Extract the [x, y] coordinate from the center of the cell holding the provided text.  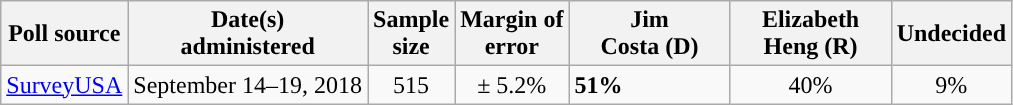
ElizabethHeng (R) [810, 34]
51% [650, 85]
± 5.2% [512, 85]
40% [810, 85]
515 [412, 85]
Margin oferror [512, 34]
JimCosta (D) [650, 34]
Poll source [64, 34]
Date(s)administered [248, 34]
9% [951, 85]
SurveyUSA [64, 85]
September 14–19, 2018 [248, 85]
Undecided [951, 34]
Samplesize [412, 34]
